Capture the cell that displays the provided text and extract its (X, Y) central coordinate. 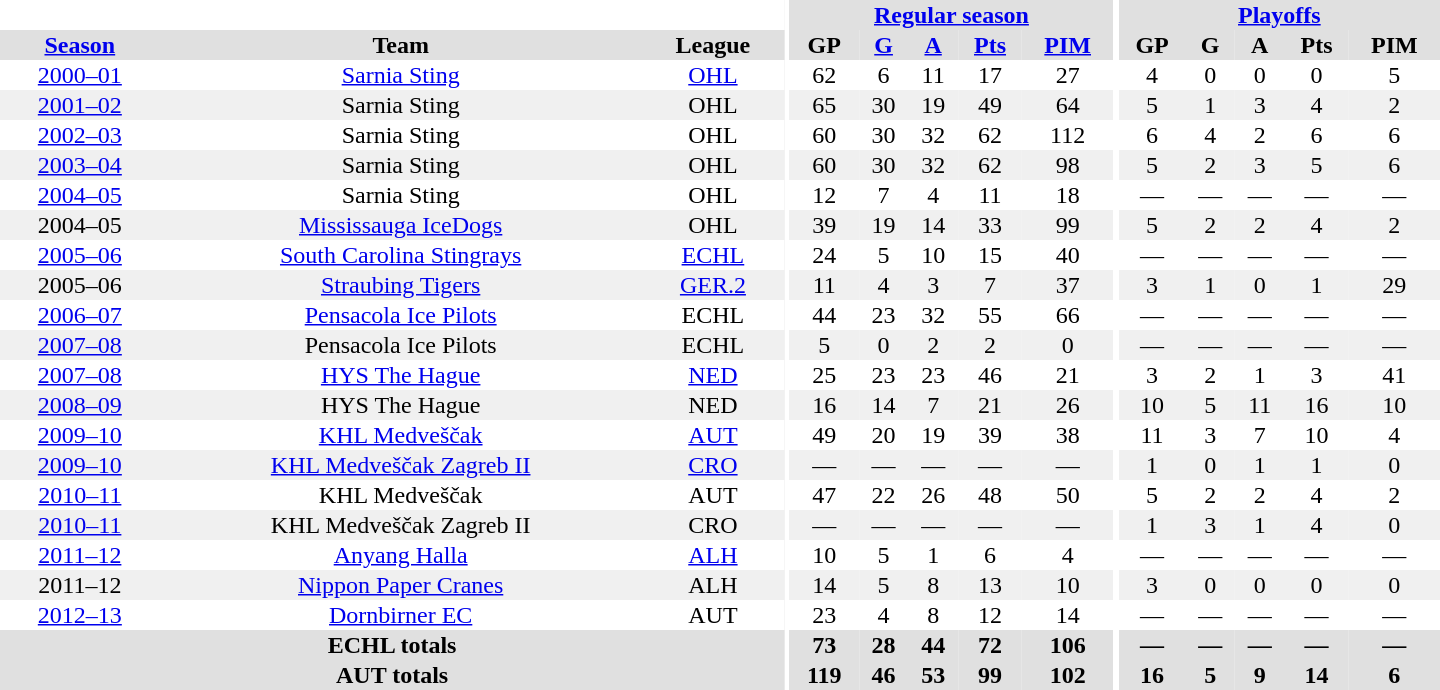
47 (824, 495)
24 (824, 255)
2006–07 (80, 315)
Dornbirner EC (401, 615)
37 (1068, 285)
119 (824, 675)
38 (1068, 435)
GER.2 (714, 285)
53 (933, 675)
112 (1068, 135)
Mississauga IceDogs (401, 225)
Anyang Halla (401, 555)
65 (824, 105)
AUT totals (392, 675)
73 (824, 645)
28 (884, 645)
98 (1068, 165)
18 (1068, 195)
9 (1260, 675)
2001–02 (80, 105)
72 (990, 645)
2003–04 (80, 165)
2000–01 (80, 75)
48 (990, 495)
Straubing Tigers (401, 285)
Season (80, 45)
40 (1068, 255)
22 (884, 495)
2002–03 (80, 135)
13 (990, 585)
2012–13 (80, 615)
41 (1394, 375)
Regular season (952, 15)
17 (990, 75)
15 (990, 255)
2008–09 (80, 405)
Nippon Paper Cranes (401, 585)
66 (1068, 315)
50 (1068, 495)
Playoffs (1280, 15)
64 (1068, 105)
55 (990, 315)
20 (884, 435)
27 (1068, 75)
League (714, 45)
Team (401, 45)
33 (990, 225)
102 (1068, 675)
29 (1394, 285)
South Carolina Stingrays (401, 255)
ECHL totals (392, 645)
106 (1068, 645)
25 (824, 375)
